For the text-containing cell, return its midpoint in [x, y] coordinate format. 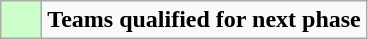
Teams qualified for next phase [204, 20]
